For the text-containing cell, return its midpoint in [x, y] coordinate format. 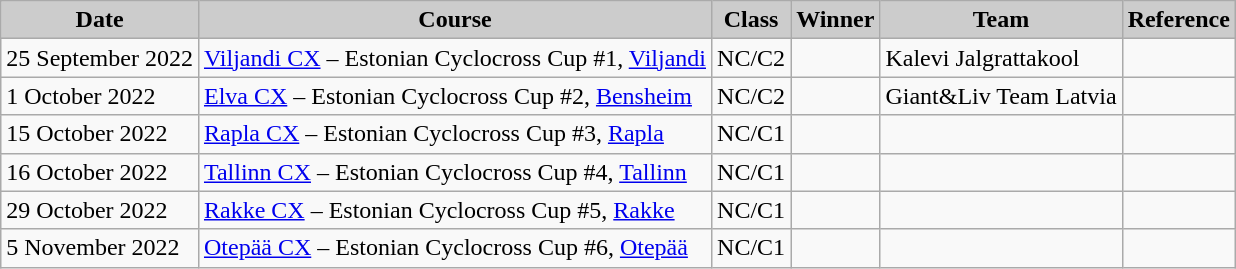
Team [1001, 20]
Class [752, 20]
16 October 2022 [100, 172]
Date [100, 20]
Kalevi Jalgrattakool [1001, 58]
Giant&Liv Team Latvia [1001, 96]
15 October 2022 [100, 134]
1 October 2022 [100, 96]
Rakke CX – Estonian Cyclocross Cup #5, Rakke [454, 210]
Elva CX – Estonian Cyclocross Cup #2, Bensheim [454, 96]
Winner [836, 20]
Reference [1178, 20]
25 September 2022 [100, 58]
5 November 2022 [100, 248]
Tallinn CX – Estonian Cyclocross Cup #4, Tallinn [454, 172]
Otepää CX – Estonian Cyclocross Cup #6, Otepää [454, 248]
Course [454, 20]
29 October 2022 [100, 210]
Rapla CX – Estonian Cyclocross Cup #3, Rapla [454, 134]
Viljandi CX – Estonian Cyclocross Cup #1, Viljandi [454, 58]
